Extract the [X, Y] coordinate from the center of the cell holding the provided text.  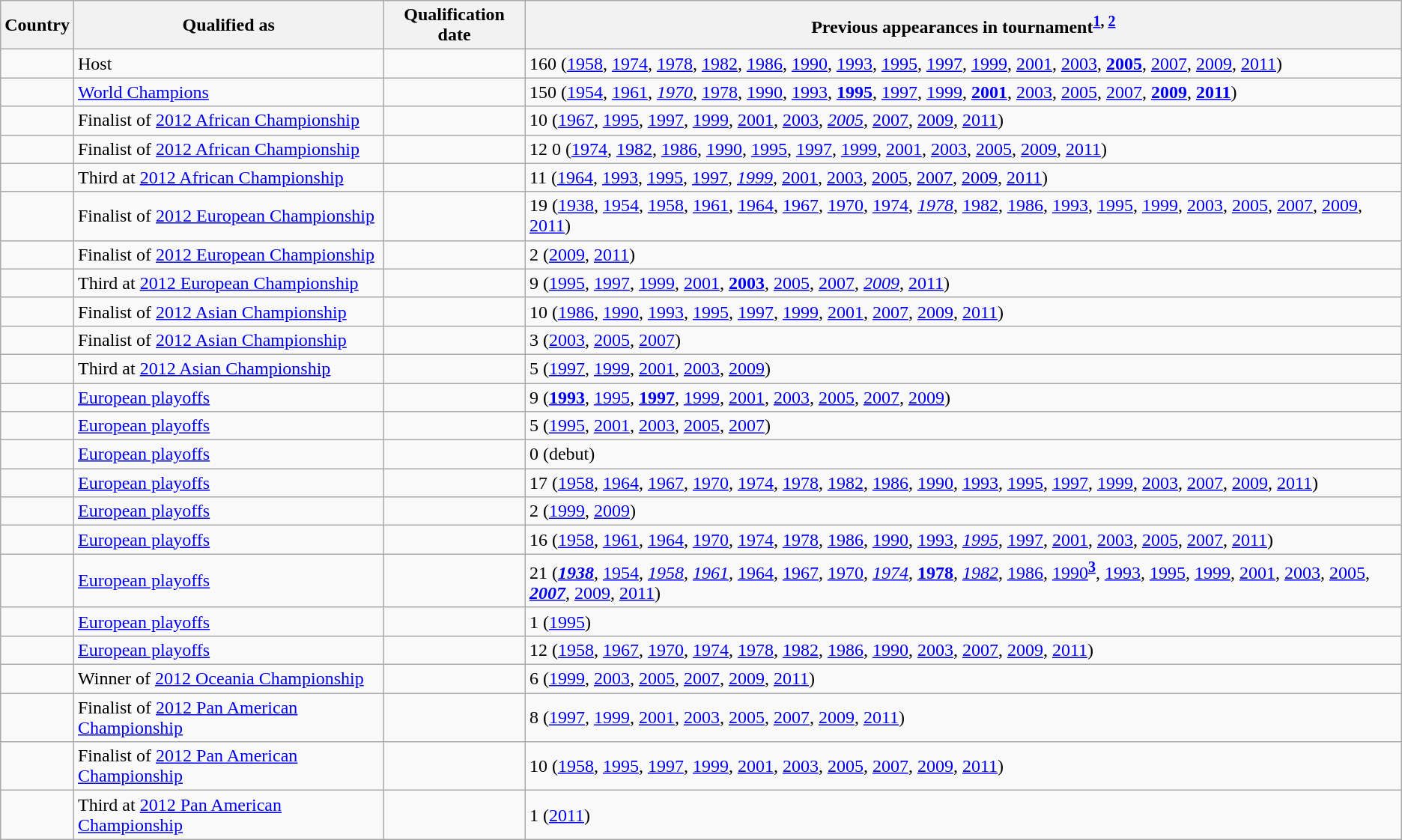
150 (1954, 1961, 1970, 1978, 1990, 1993, 1995, 1997, 1999, 2001, 2003, 2005, 2007, 2009, 2011) [963, 92]
16 (1958, 1961, 1964, 1970, 1974, 1978, 1986, 1990, 1993, 1995, 1997, 2001, 2003, 2005, 2007, 2011) [963, 540]
12 (1958, 1967, 1970, 1974, 1978, 1982, 1986, 1990, 2003, 2007, 2009, 2011) [963, 650]
Host [228, 64]
8 (1997, 1999, 2001, 2003, 2005, 2007, 2009, 2011) [963, 717]
2 (1999, 2009) [963, 511]
Previous appearances in tournament1, 2 [963, 25]
Qualification date [455, 25]
Third at 2012 Pan American Championship [228, 815]
5 (1997, 1999, 2001, 2003, 2009) [963, 368]
Third at 2012 Asian Championship [228, 368]
0 (debut) [963, 454]
1 (2011) [963, 815]
Country [37, 25]
5 (1995, 2001, 2003, 2005, 2007) [963, 426]
2 (2009, 2011) [963, 255]
11 (1964, 1993, 1995, 1997, 1999, 2001, 2003, 2005, 2007, 2009, 2011) [963, 177]
Qualified as [228, 25]
17 (1958, 1964, 1967, 1970, 1974, 1978, 1982, 1986, 1990, 1993, 1995, 1997, 1999, 2003, 2007, 2009, 2011) [963, 483]
9 (1993, 1995, 1997, 1999, 2001, 2003, 2005, 2007, 2009) [963, 398]
21 (1938, 1954, 1958, 1961, 1964, 1967, 1970, 1974, 1978, 1982, 1986, 19903, 1993, 1995, 1999, 2001, 2003, 2005, 2007, 2009, 2011) [963, 581]
10 (1986, 1990, 1993, 1995, 1997, 1999, 2001, 2007, 2009, 2011) [963, 311]
Winner of 2012 Oceania Championship [228, 679]
9 (1995, 1997, 1999, 2001, 2003, 2005, 2007, 2009, 2011) [963, 283]
6 (1999, 2003, 2005, 2007, 2009, 2011) [963, 679]
160 (1958, 1974, 1978, 1982, 1986, 1990, 1993, 1995, 1997, 1999, 2001, 2003, 2005, 2007, 2009, 2011) [963, 64]
19 (1938, 1954, 1958, 1961, 1964, 1967, 1970, 1974, 1978, 1982, 1986, 1993, 1995, 1999, 2003, 2005, 2007, 2009, 2011) [963, 216]
10 (1958, 1995, 1997, 1999, 2001, 2003, 2005, 2007, 2009, 2011) [963, 767]
Third at 2012 African Championship [228, 177]
1 (1995) [963, 621]
World Champions [228, 92]
10 (1967, 1995, 1997, 1999, 2001, 2003, 2005, 2007, 2009, 2011) [963, 121]
3 (2003, 2005, 2007) [963, 340]
Third at 2012 European Championship [228, 283]
12 0 (1974, 1982, 1986, 1990, 1995, 1997, 1999, 2001, 2003, 2005, 2009, 2011) [963, 149]
